For the text-containing cell, return its midpoint in [X, Y] coordinate format. 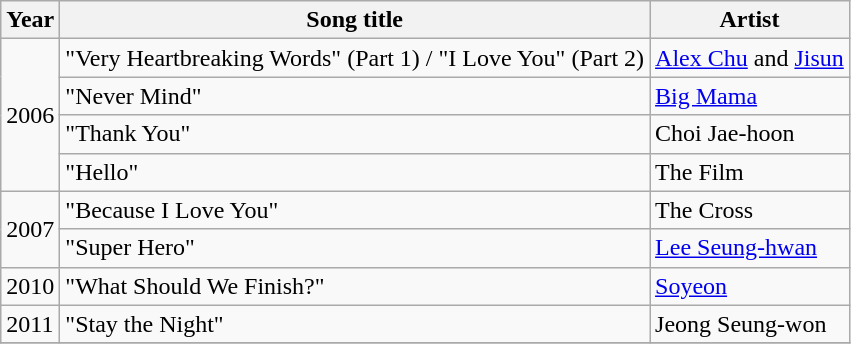
2011 [30, 324]
"Stay the Night" [355, 324]
"Thank You" [355, 134]
"Never Mind" [355, 96]
"Super Hero" [355, 248]
Soyeon [750, 286]
Song title [355, 20]
The Film [750, 172]
"What Should We Finish?" [355, 286]
Lee Seung-hwan [750, 248]
"Very Heartbreaking Words" (Part 1) / "I Love You" (Part 2) [355, 58]
"Because I Love You" [355, 210]
The Cross [750, 210]
2010 [30, 286]
Alex Chu and Jisun [750, 58]
"Hello" [355, 172]
Big Mama [750, 96]
2006 [30, 115]
Year [30, 20]
Choi Jae-hoon [750, 134]
2007 [30, 229]
Jeong Seung-won [750, 324]
Artist [750, 20]
